Output the (X, Y) coordinate of the center of the cell containing the given text.  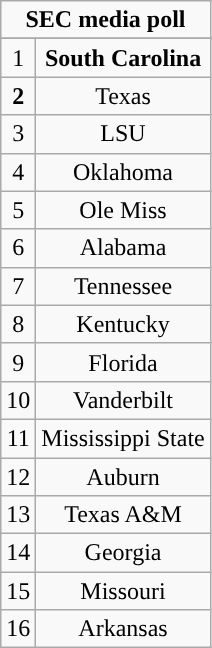
9 (18, 362)
Oklahoma (123, 172)
Texas (123, 96)
16 (18, 629)
4 (18, 172)
Kentucky (123, 324)
Ole Miss (123, 210)
3 (18, 134)
8 (18, 324)
13 (18, 515)
South Carolina (123, 58)
Missouri (123, 591)
Florida (123, 362)
Georgia (123, 553)
11 (18, 438)
Arkansas (123, 629)
Tennessee (123, 286)
15 (18, 591)
Texas A&M (123, 515)
12 (18, 477)
Alabama (123, 248)
2 (18, 96)
1 (18, 58)
Mississippi State (123, 438)
Auburn (123, 477)
5 (18, 210)
Vanderbilt (123, 400)
10 (18, 400)
6 (18, 248)
LSU (123, 134)
SEC media poll (106, 20)
7 (18, 286)
14 (18, 553)
